Search for the cell housing the specified text and yield its [X, Y] center coordinate. 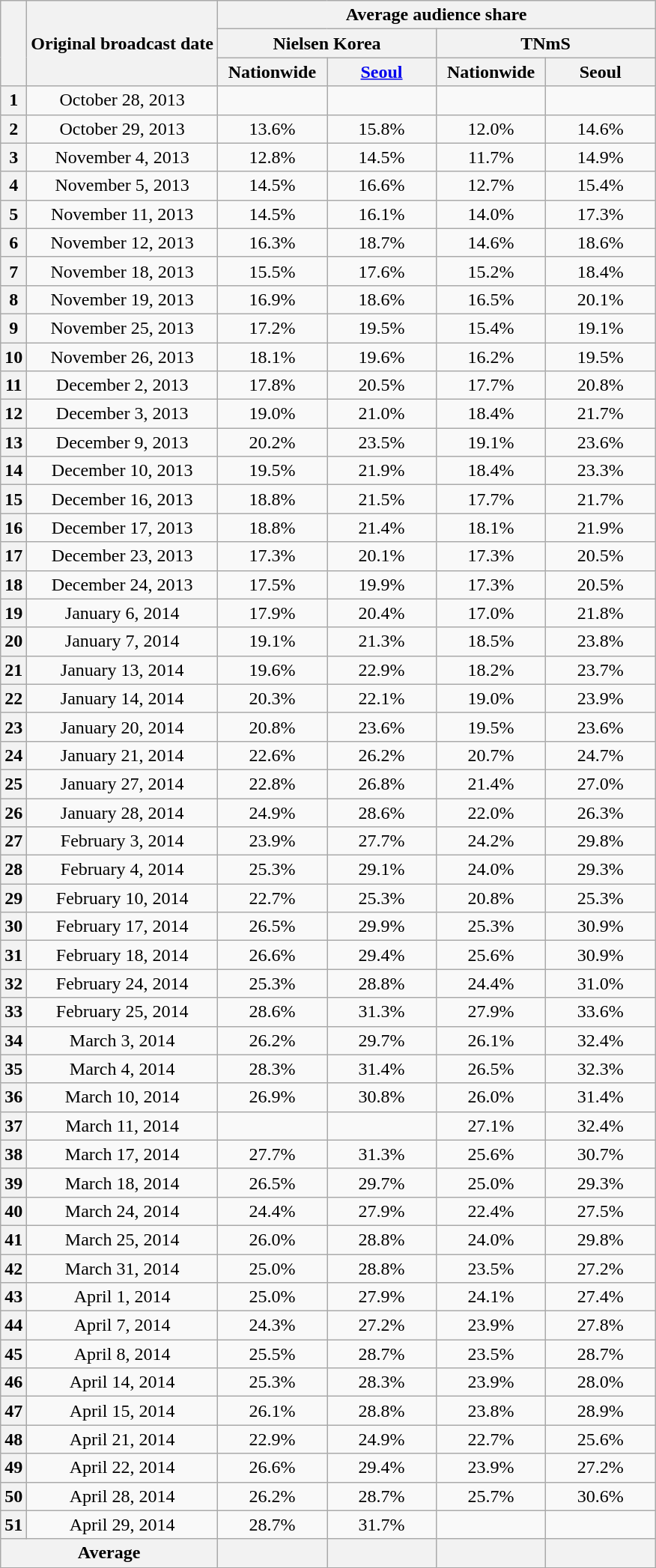
13.6% [272, 129]
39 [13, 1183]
24.3% [272, 1326]
27.1% [491, 1126]
36 [13, 1097]
February 4, 2014 [123, 870]
20.4% [381, 613]
42 [13, 1269]
24.2% [491, 841]
January 6, 2014 [123, 613]
30.7% [601, 1154]
January 7, 2014 [123, 641]
22.1% [381, 698]
January 21, 2014 [123, 755]
30 [13, 927]
48 [13, 1439]
January 28, 2014 [123, 812]
27.5% [601, 1211]
14.9% [601, 157]
21.3% [381, 641]
15.5% [272, 271]
17.0% [491, 613]
March 10, 2014 [123, 1097]
February 10, 2014 [123, 898]
18.2% [491, 670]
Average audience share [436, 15]
47 [13, 1411]
29.9% [381, 927]
24.1% [491, 1297]
April 21, 2014 [123, 1439]
November 12, 2013 [123, 242]
16.6% [381, 186]
12 [13, 414]
November 19, 2013 [123, 299]
38 [13, 1154]
April 29, 2014 [123, 1525]
November 18, 2013 [123, 271]
March 18, 2014 [123, 1183]
30.8% [381, 1097]
December 24, 2013 [123, 585]
11.7% [491, 157]
21.8% [601, 613]
October 28, 2013 [123, 100]
15.2% [491, 271]
37 [13, 1126]
29.1% [381, 870]
25 [13, 784]
January 27, 2014 [123, 784]
TNmS [546, 43]
28 [13, 870]
31.7% [381, 1525]
20.7% [491, 755]
5 [13, 214]
16.1% [381, 214]
1 [13, 100]
17.5% [272, 585]
18 [13, 585]
March 11, 2014 [123, 1126]
March 4, 2014 [123, 1069]
26.9% [272, 1097]
26.8% [381, 784]
December 3, 2013 [123, 414]
November 4, 2013 [123, 157]
22.6% [272, 755]
April 1, 2014 [123, 1297]
March 24, 2014 [123, 1211]
March 25, 2014 [123, 1239]
14.0% [491, 214]
17.8% [272, 385]
February 25, 2014 [123, 1012]
March 17, 2014 [123, 1154]
18.5% [491, 641]
44 [13, 1326]
21.5% [381, 499]
April 8, 2014 [123, 1354]
29 [13, 898]
8 [13, 299]
25.5% [272, 1354]
April 14, 2014 [123, 1382]
33 [13, 1012]
December 2, 2013 [123, 385]
28.0% [601, 1382]
32 [13, 983]
51 [13, 1525]
10 [13, 357]
45 [13, 1354]
12.7% [491, 186]
40 [13, 1211]
17.9% [272, 613]
21 [13, 670]
17 [13, 556]
December 23, 2013 [123, 556]
17.6% [381, 271]
Average [109, 1553]
31.0% [601, 983]
32.3% [601, 1069]
22.0% [491, 812]
March 31, 2014 [123, 1269]
December 17, 2013 [123, 528]
January 20, 2014 [123, 727]
43 [13, 1297]
31 [13, 955]
20.3% [272, 698]
22.4% [491, 1211]
11 [13, 385]
28.9% [601, 1411]
April 15, 2014 [123, 1411]
16.3% [272, 242]
16.5% [491, 299]
12.8% [272, 157]
33.6% [601, 1012]
January 14, 2014 [123, 698]
November 26, 2013 [123, 357]
December 10, 2013 [123, 471]
4 [13, 186]
19.9% [381, 585]
24 [13, 755]
February 24, 2014 [123, 983]
December 16, 2013 [123, 499]
April 22, 2014 [123, 1468]
November 25, 2013 [123, 328]
Original broadcast date [123, 43]
January 13, 2014 [123, 670]
15 [13, 499]
24.7% [601, 755]
22.8% [272, 784]
21.0% [381, 414]
49 [13, 1468]
26 [13, 812]
9 [13, 328]
April 7, 2014 [123, 1326]
3 [13, 157]
2 [13, 129]
35 [13, 1069]
November 11, 2013 [123, 214]
March 3, 2014 [123, 1040]
27.8% [601, 1326]
October 29, 2013 [123, 129]
25.7% [491, 1496]
20 [13, 641]
50 [13, 1496]
13 [13, 442]
23 [13, 727]
7 [13, 271]
19 [13, 613]
16.2% [491, 357]
23.7% [601, 670]
27 [13, 841]
41 [13, 1239]
15.8% [381, 129]
6 [13, 242]
April 28, 2014 [123, 1496]
26.3% [601, 812]
November 5, 2013 [123, 186]
20.2% [272, 442]
February 3, 2014 [123, 841]
Nielsen Korea [327, 43]
46 [13, 1382]
27.0% [601, 784]
18.7% [381, 242]
December 9, 2013 [123, 442]
23.3% [601, 471]
22 [13, 698]
February 18, 2014 [123, 955]
14 [13, 471]
34 [13, 1040]
12.0% [491, 129]
16 [13, 528]
27.4% [601, 1297]
16.9% [272, 299]
17.2% [272, 328]
February 17, 2014 [123, 927]
30.6% [601, 1496]
